Search for the cell housing the specified text and yield its (X, Y) center coordinate. 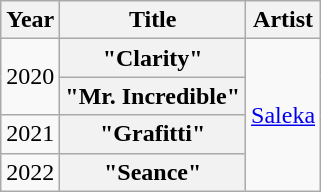
2022 (30, 172)
"Seance" (153, 172)
"Clarity" (153, 58)
Saleka (284, 115)
"Mr. Incredible" (153, 96)
2020 (30, 77)
"Grafitti" (153, 134)
Year (30, 20)
2021 (30, 134)
Title (153, 20)
Artist (284, 20)
